Identify which cell holds the provided text, then report its (x, y) central coordinate. 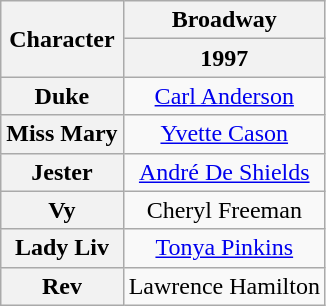
Cheryl Freeman (224, 210)
Lawrence Hamilton (224, 286)
André De Shields (224, 172)
Carl Anderson (224, 96)
1997 (224, 58)
Jester (62, 172)
Lady Liv (62, 248)
Rev (62, 286)
Duke (62, 96)
Miss Mary (62, 134)
Tonya Pinkins (224, 248)
Character (62, 39)
Broadway (224, 20)
Vy (62, 210)
Yvette Cason (224, 134)
